Output the [X, Y] coordinate of the center of the cell containing the given text.  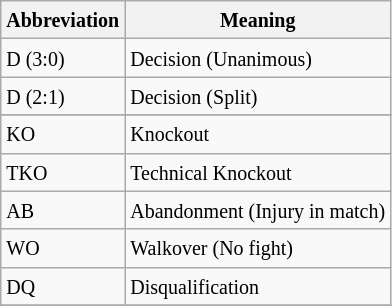
Abandonment (Injury in match) [258, 210]
Abbreviation [63, 20]
AB [63, 210]
Decision (Unanimous) [258, 58]
Walkover (No fight) [258, 248]
DQ [63, 286]
D (3:0) [63, 58]
KO [63, 134]
WO [63, 248]
Knockout [258, 134]
Technical Knockout [258, 172]
Disqualification [258, 286]
Decision (Split) [258, 96]
TKO [63, 172]
D (2:1) [63, 96]
Meaning [258, 20]
